Return the (X, Y) coordinate for the center point of the cell that contains the specified text.  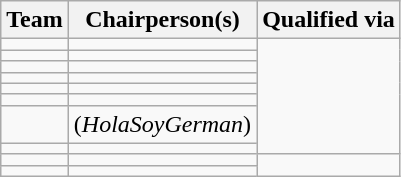
Qualified via (329, 20)
Team (35, 20)
Chairperson(s) (162, 20)
(HolaSoyGerman) (162, 124)
